Capture the cell that displays the provided text and extract its (X, Y) central coordinate. 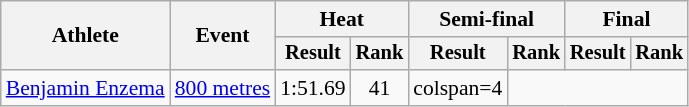
Event (222, 36)
Semi-final (486, 19)
Heat (342, 19)
Final (626, 19)
colspan=4 (458, 88)
Benjamin Enzema (86, 88)
800 metres (222, 88)
Athlete (86, 36)
41 (380, 88)
1:51.69 (312, 88)
